Determine the [x, y] coordinate at the center of the cell enclosing the given text.  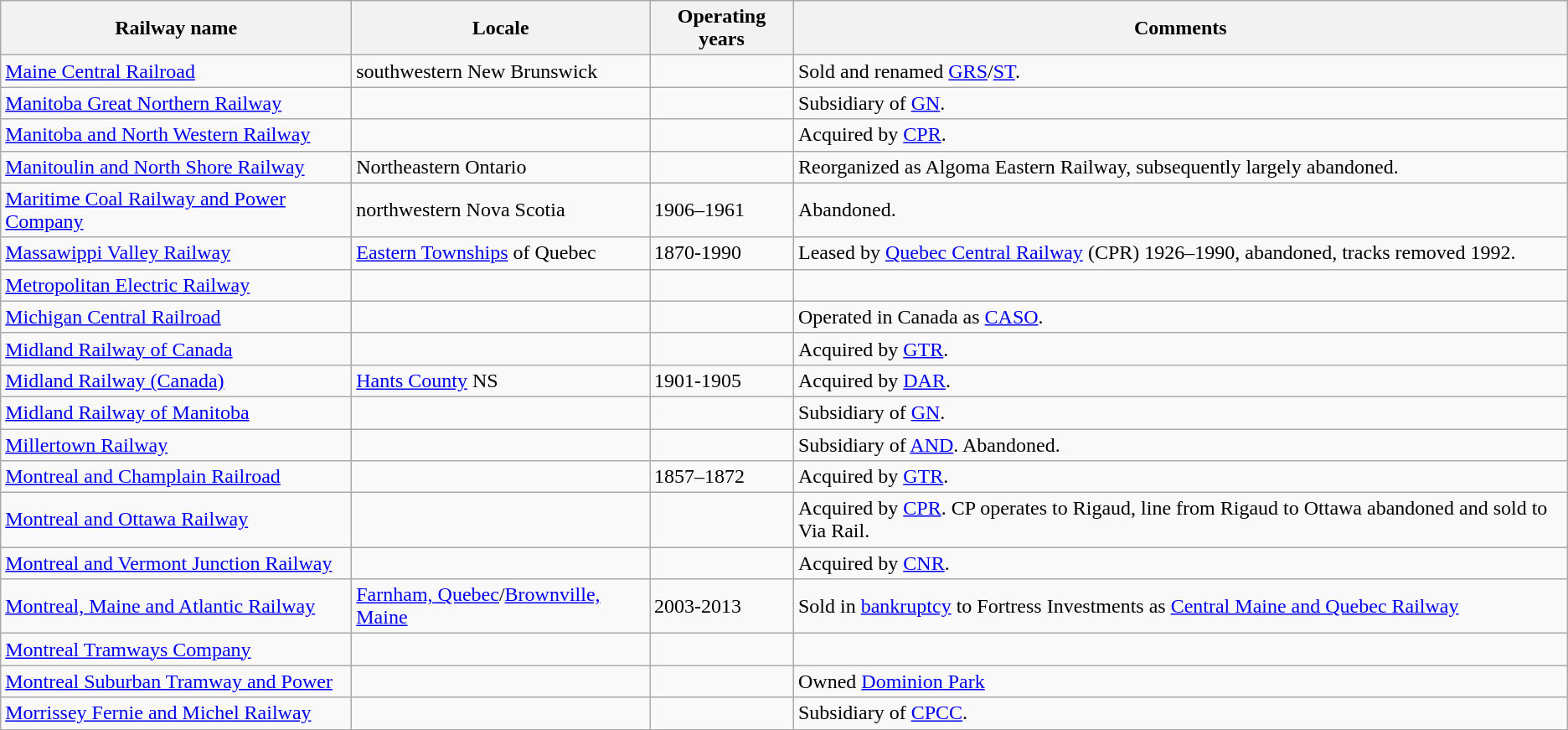
Maritime Coal Railway and Power Company [176, 210]
Midland Railway (Canada) [176, 381]
Montreal and Champlain Railroad [176, 477]
Acquired by CNR. [1180, 563]
Eastern Townships of Quebec [501, 253]
Manitoulin and North Shore Railway [176, 167]
Abandoned. [1180, 210]
Operating years [722, 28]
Sold and renamed GRS/ST. [1180, 71]
Acquired by CPR. [1180, 135]
Montreal Suburban Tramway and Power [176, 681]
Locale [501, 28]
Operated in Canada as CASO. [1180, 317]
Montreal, Maine and Atlantic Railway [176, 607]
Owned Dominion Park [1180, 681]
Montreal and Vermont Junction Railway [176, 563]
Manitoba and North Western Railway [176, 135]
Subsidiary of CPCC. [1180, 713]
Morrissey Fernie and Michel Railway [176, 713]
1857–1872 [722, 477]
Michigan Central Railroad [176, 317]
Reorganized as Algoma Eastern Railway, subsequently largely abandoned. [1180, 167]
Metropolitan Electric Railway [176, 285]
1906–1961 [722, 210]
1901-1905 [722, 381]
Manitoba Great Northern Railway [176, 103]
Massawippi Valley Railway [176, 253]
Railway name [176, 28]
2003-2013 [722, 607]
Montreal and Ottawa Railway [176, 520]
northwestern Nova Scotia [501, 210]
Midland Railway of Canada [176, 349]
Leased by Quebec Central Railway (CPR) 1926–1990, abandoned, tracks removed 1992. [1180, 253]
Subsidiary of AND. Abandoned. [1180, 445]
1870-1990 [722, 253]
Millertown Railway [176, 445]
Maine Central Railroad [176, 71]
Hants County NS [501, 381]
Acquired by DAR. [1180, 381]
Montreal Tramways Company [176, 650]
southwestern New Brunswick [501, 71]
Acquired by CPR. CP operates to Rigaud, line from Rigaud to Ottawa abandoned and sold to Via Rail. [1180, 520]
Northeastern Ontario [501, 167]
Farnham, Quebec/Brownville, Maine [501, 607]
Midland Railway of Manitoba [176, 412]
Comments [1180, 28]
Sold in bankruptcy to Fortress Investments as Central Maine and Quebec Railway [1180, 607]
